Locate the cell with the specified text and output its (X, Y) center coordinate. 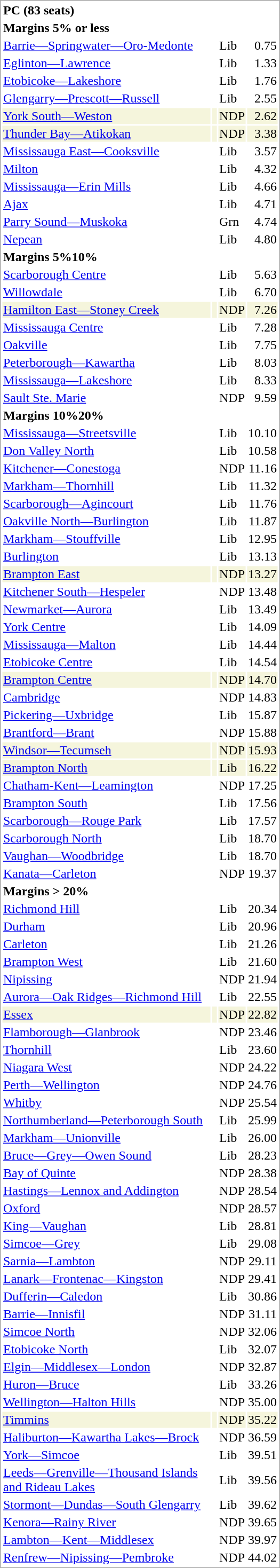
22.82 (262, 1015)
13.27 (262, 574)
14.54 (262, 663)
28.23 (262, 1156)
25.54 (262, 1102)
31.11 (262, 1314)
10.10 (262, 433)
11.76 (262, 503)
32.07 (262, 1349)
Whitby (106, 1102)
5.63 (262, 275)
2.55 (262, 99)
Oakville (106, 345)
Timmins (106, 1420)
Newmarket—Aurora (106, 609)
21.60 (262, 962)
3.57 (262, 151)
20.96 (262, 926)
Niagara West (106, 1067)
Mississauga East—Cooksville (106, 151)
Mississauga—Malton (106, 644)
Mississauga Centre (106, 327)
Leeds—Grenville—Thousand Islands and Rideau Lakes (106, 1480)
1.76 (262, 81)
Etobicoke Centre (106, 663)
Scarborough Centre (106, 275)
Aurora—Oak Ridges—Richmond Hill (106, 997)
23.46 (262, 1032)
3.38 (262, 134)
Cambridge (106, 698)
Scarborough—Agincourt (106, 503)
Margins > 20% (106, 891)
Peterborough—Kawartha (106, 363)
14.83 (262, 698)
33.26 (262, 1384)
Northumberland—Peterborough South (106, 1121)
39.97 (262, 1540)
13.13 (262, 557)
Elgin—Middlesex—London (106, 1367)
Chatham-Kent—Leamington (106, 785)
4.66 (262, 186)
Margins 5% or less (106, 28)
Oakville North—Burlington (106, 522)
Carleton (106, 944)
4.80 (262, 240)
29.11 (262, 1262)
Haliburton—Kawartha Lakes—Brock (106, 1438)
Ajax (106, 204)
Renfrew—Nipissing—Pembroke (106, 1557)
4.32 (262, 169)
Burlington (106, 557)
25.99 (262, 1121)
44.02 (262, 1557)
13.48 (262, 592)
4.71 (262, 204)
Simcoe North (106, 1332)
Richmond Hill (106, 909)
Markham—Unionville (106, 1138)
Mississauga—Erin Mills (106, 186)
Willowdale (106, 292)
Milton (106, 169)
28.81 (262, 1226)
7.28 (262, 327)
21.94 (262, 980)
Oxford (106, 1208)
Durham (106, 926)
16.22 (262, 768)
Dufferin—Caledon (106, 1297)
11.16 (262, 468)
30.86 (262, 1297)
15.88 (262, 733)
24.22 (262, 1067)
Lambton—Kent—Middlesex (106, 1540)
Brampton East (106, 574)
Nepean (106, 240)
15.93 (262, 750)
Pickering—Uxbridge (106, 715)
York Centre (106, 627)
Parry Sound—Muskoka (106, 222)
Brampton West (106, 962)
32.87 (262, 1367)
Essex (106, 1015)
Huron—Bruce (106, 1384)
4.74 (262, 222)
Eglinton—Lawrence (106, 64)
29.41 (262, 1279)
PC (83 seats) (106, 10)
Markham—Thornhill (106, 486)
17.57 (262, 821)
28.38 (262, 1173)
Nipissing (106, 980)
17.25 (262, 785)
Windsor—Tecumseh (106, 750)
Hastings—Lennox and Addington (106, 1191)
Barrie—Springwater—Oro-Medonte (106, 45)
Thunder Bay—Atikokan (106, 134)
13.49 (262, 609)
Markham—Stouffville (106, 539)
Margins 5%10% (106, 257)
King—Vaughan (106, 1226)
Grn (231, 222)
35.00 (262, 1402)
Brampton South (106, 803)
Brampton North (106, 768)
11.87 (262, 522)
Kitchener—Conestoga (106, 468)
35.22 (262, 1420)
19.37 (262, 874)
Stormont—Dundas—South Glengarry (106, 1505)
29.08 (262, 1243)
Sarnia—Lambton (106, 1262)
Kitchener South—Hespeler (106, 592)
8.03 (262, 363)
Simcoe—Grey (106, 1243)
32.06 (262, 1332)
17.56 (262, 803)
Etobicoke—Lakeshore (106, 81)
Kanata—Carleton (106, 874)
24.76 (262, 1085)
7.26 (262, 310)
11.32 (262, 486)
Perth—Wellington (106, 1085)
39.56 (262, 1480)
York South—Weston (106, 116)
Hamilton East—Stoney Creek (106, 310)
22.55 (262, 997)
39.62 (262, 1505)
Mississauga—Lakeshore (106, 381)
Thornhill (106, 1050)
12.95 (262, 539)
39.51 (262, 1455)
15.87 (262, 715)
7.75 (262, 345)
20.34 (262, 909)
21.26 (262, 944)
Etobicoke North (106, 1349)
Scarborough—Rouge Park (106, 821)
2.62 (262, 116)
Brantford—Brant (106, 733)
Don Valley North (106, 451)
1.33 (262, 64)
14.44 (262, 644)
23.60 (262, 1050)
36.59 (262, 1438)
39.65 (262, 1522)
14.09 (262, 627)
Flamborough—Glanbrook (106, 1032)
Bruce—Grey—Owen Sound (106, 1156)
28.57 (262, 1208)
Bay of Quinte (106, 1173)
Sault Ste. Marie (106, 398)
Wellington—Halton Hills (106, 1402)
Brampton Centre (106, 680)
Barrie—Innisfil (106, 1314)
Scarborough North (106, 839)
8.33 (262, 381)
6.70 (262, 292)
0.75 (262, 45)
Glengarry—Prescott—Russell (106, 99)
26.00 (262, 1138)
10.58 (262, 451)
Kenora—Rainy River (106, 1522)
9.59 (262, 398)
Vaughan—Woodbridge (106, 856)
28.54 (262, 1191)
York—Simcoe (106, 1455)
Lanark—Frontenac—Kingston (106, 1279)
14.70 (262, 680)
Mississauga—Streetsville (106, 433)
Margins 10%20% (106, 416)
